Pinpoint the cell where the given text exists, returning its (X, Y) midpoint coordinate. 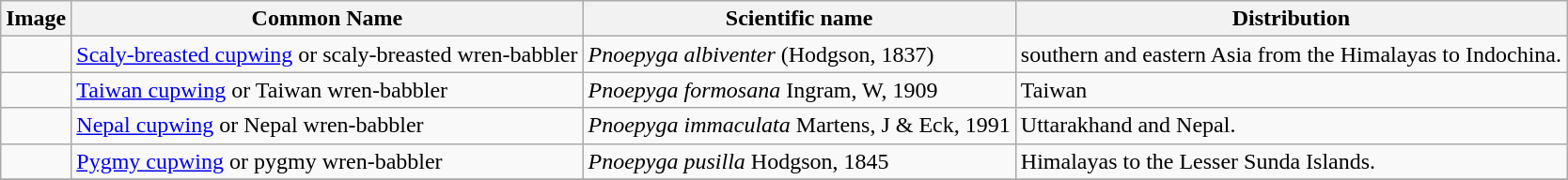
Common Name (327, 19)
Pnoepyga immaculata Martens, J & Eck, 1991 (799, 126)
Pnoepyga albiventer (Hodgson, 1837) (799, 54)
southern and eastern Asia from the Himalayas to Indochina. (1291, 54)
Pnoepyga pusilla Hodgson, 1845 (799, 161)
Nepal cupwing or Nepal wren-babbler (327, 126)
Uttarakhand and Nepal. (1291, 126)
Taiwan cupwing or Taiwan wren-babbler (327, 90)
Pnoepyga formosana Ingram, W, 1909 (799, 90)
Taiwan (1291, 90)
Image (36, 19)
Himalayas to the Lesser Sunda Islands. (1291, 161)
Scientific name (799, 19)
Distribution (1291, 19)
Scaly-breasted cupwing or scaly-breasted wren-babbler (327, 54)
Pygmy cupwing or pygmy wren-babbler (327, 161)
